Pinpoint the cell where the given text exists, returning its (X, Y) midpoint coordinate. 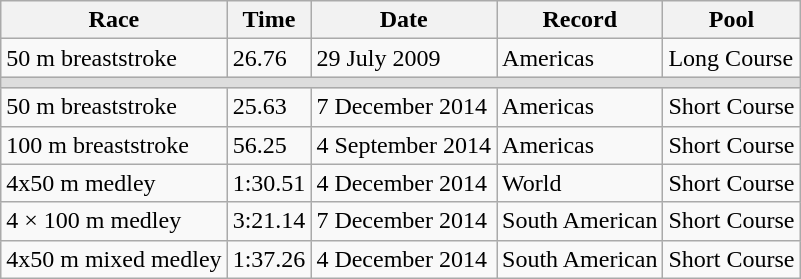
100 m breaststroke (114, 145)
3:21.14 (269, 221)
World (580, 183)
Record (580, 20)
Long Course (732, 58)
Race (114, 20)
25.63 (269, 107)
4x50 m medley (114, 183)
56.25 (269, 145)
Time (269, 20)
29 July 2009 (404, 58)
26.76 (269, 58)
Date (404, 20)
1:30.51 (269, 183)
Pool (732, 20)
4 × 100 m medley (114, 221)
1:37.26 (269, 259)
4x50 m mixed medley (114, 259)
4 September 2014 (404, 145)
